Detect which cell encompasses the target text, then output its [X, Y] center coordinate. 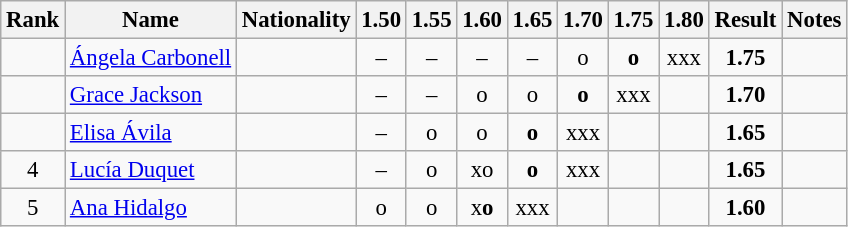
Result [746, 20]
Ángela Carbonell [151, 58]
5 [33, 208]
1.50 [381, 20]
Nationality [296, 20]
Grace Jackson [151, 95]
Elisa Ávila [151, 133]
Ana Hidalgo [151, 208]
1.55 [431, 20]
Lucía Duquet [151, 170]
Notes [814, 20]
4 [33, 170]
1.80 [684, 20]
Rank [33, 20]
Name [151, 20]
